Locate the cell with the specified text and output its (X, Y) center coordinate. 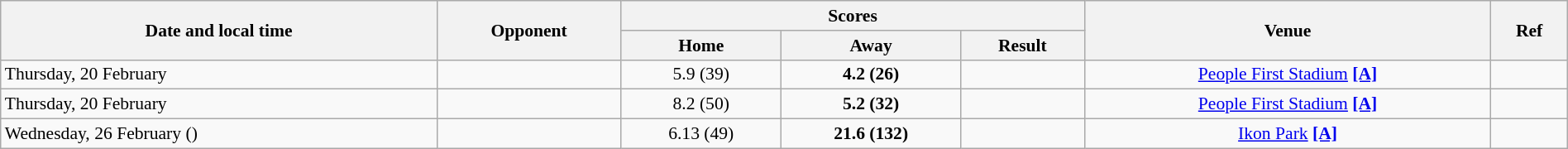
Scores (853, 16)
Result (1023, 46)
Wednesday, 26 February () (219, 134)
Home (701, 46)
Ref (1529, 30)
8.2 (50) (701, 104)
4.2 (26) (872, 74)
6.13 (49) (701, 134)
5.2 (32) (872, 104)
Ikon Park [A] (1288, 134)
Opponent (528, 30)
21.6 (132) (872, 134)
Venue (1288, 30)
Date and local time (219, 30)
Away (872, 46)
5.9 (39) (701, 74)
